Detect which cell encompasses the target text, then output its (X, Y) center coordinate. 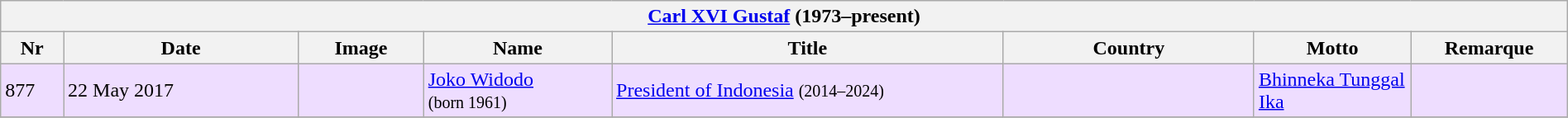
President of Indonesia (2014–2024) (808, 91)
Name (518, 48)
Motto (1331, 48)
22 May 2017 (181, 91)
Image (361, 48)
Country (1128, 48)
Nr (32, 48)
Carl XVI Gustaf (1973–present) (784, 17)
Joko Widodo(born 1961) (518, 91)
Bhinneka Tunggal Ika (1331, 91)
Title (808, 48)
877 (32, 91)
Remarque (1489, 48)
Date (181, 48)
